Extract the (x, y) coordinate from the center of the cell holding the provided text.  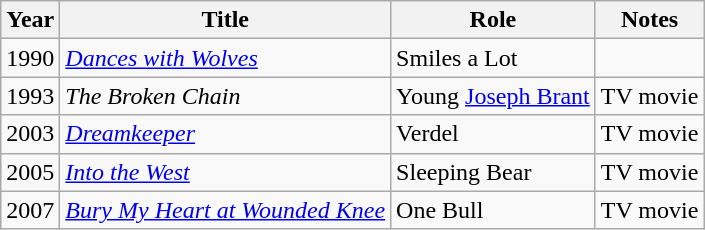
Sleeping Bear (494, 172)
2005 (30, 172)
Into the West (226, 172)
One Bull (494, 210)
Role (494, 20)
Smiles a Lot (494, 58)
Notes (650, 20)
Dreamkeeper (226, 134)
Dances with Wolves (226, 58)
1990 (30, 58)
Bury My Heart at Wounded Knee (226, 210)
Year (30, 20)
2003 (30, 134)
1993 (30, 96)
Young Joseph Brant (494, 96)
Verdel (494, 134)
2007 (30, 210)
Title (226, 20)
The Broken Chain (226, 96)
